For the text-containing cell, return its midpoint in (x, y) coordinate format. 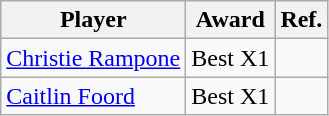
Christie Rampone (94, 58)
Caitlin Foord (94, 96)
Ref. (302, 20)
Award (230, 20)
Player (94, 20)
